Provide the [X, Y] coordinate of the cell's center where the given text is located.  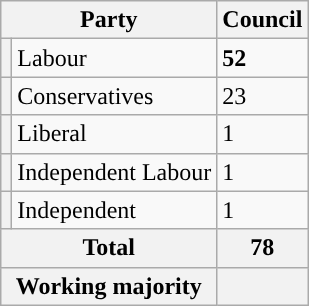
Independent [114, 210]
23 [262, 96]
Party [109, 20]
52 [262, 58]
Conservatives [114, 96]
Total [109, 248]
Independent Labour [114, 172]
Council [262, 20]
78 [262, 248]
Labour [114, 58]
Liberal [114, 134]
Working majority [109, 286]
